Identify which cell holds the provided text, then report its [X, Y] central coordinate. 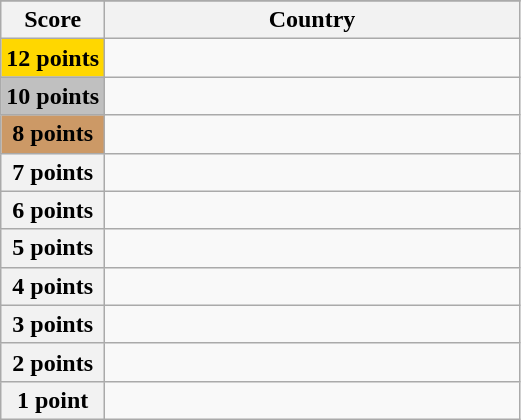
2 points [53, 362]
10 points [53, 96]
7 points [53, 172]
6 points [53, 210]
5 points [53, 248]
8 points [53, 134]
1 point [53, 400]
Score [53, 20]
Country [312, 20]
3 points [53, 324]
12 points [53, 58]
4 points [53, 286]
